Detect which cell encompasses the target text, then output its (x, y) center coordinate. 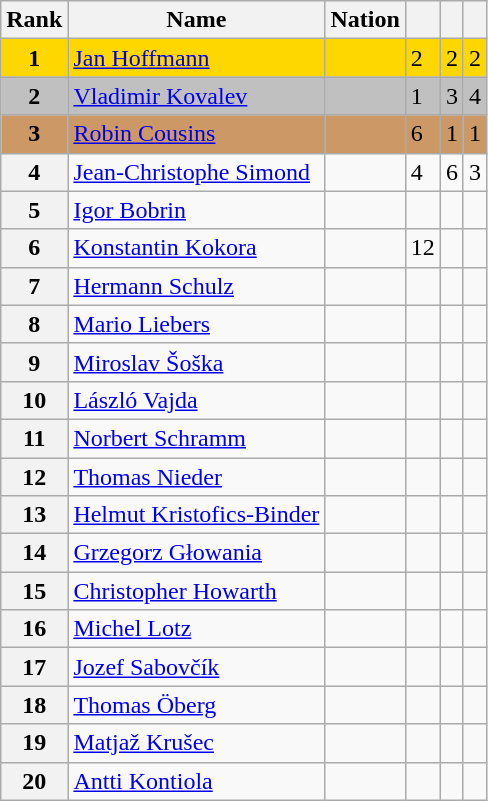
15 (34, 591)
19 (34, 743)
7 (34, 286)
Rank (34, 20)
Name (196, 20)
Matjaž Krušec (196, 743)
10 (34, 400)
Thomas Öberg (196, 705)
Konstantin Kokora (196, 248)
Thomas Nieder (196, 477)
5 (34, 210)
Norbert Schramm (196, 438)
Robin Cousins (196, 134)
Nation (365, 20)
Hermann Schulz (196, 286)
17 (34, 667)
20 (34, 781)
Igor Bobrin (196, 210)
Grzegorz Głowania (196, 553)
Jean-Christophe Simond (196, 172)
Miroslav Šoška (196, 362)
Antti Kontiola (196, 781)
Michel Lotz (196, 629)
9 (34, 362)
László Vajda (196, 400)
Christopher Howarth (196, 591)
18 (34, 705)
Mario Liebers (196, 324)
14 (34, 553)
Jozef Sabovčík (196, 667)
13 (34, 515)
Vladimir Kovalev (196, 96)
Jan Hoffmann (196, 58)
16 (34, 629)
11 (34, 438)
Helmut Kristofics-Binder (196, 515)
8 (34, 324)
